Locate the cell with the specified text and output its [x, y] center coordinate. 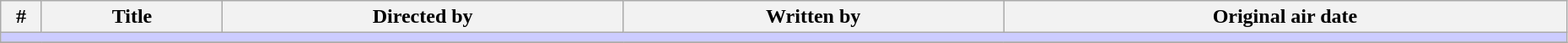
Original air date [1285, 17]
# [22, 17]
Written by [813, 17]
Title [132, 17]
Directed by [423, 17]
